Locate the cell with the specified text and output its (x, y) center coordinate. 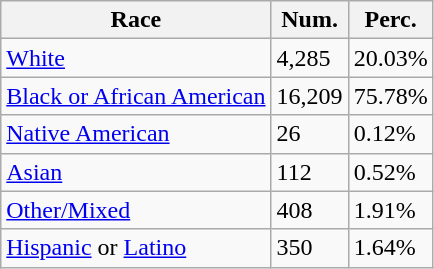
112 (310, 172)
0.52% (390, 172)
Native American (136, 134)
Num. (310, 20)
Hispanic or Latino (136, 248)
Black or African American (136, 96)
Race (136, 20)
16,209 (310, 96)
20.03% (390, 58)
White (136, 58)
26 (310, 134)
75.78% (390, 96)
4,285 (310, 58)
1.91% (390, 210)
Perc. (390, 20)
350 (310, 248)
Asian (136, 172)
408 (310, 210)
1.64% (390, 248)
0.12% (390, 134)
Other/Mixed (136, 210)
